Provide the [X, Y] coordinate of the cell's center where the given text is located.  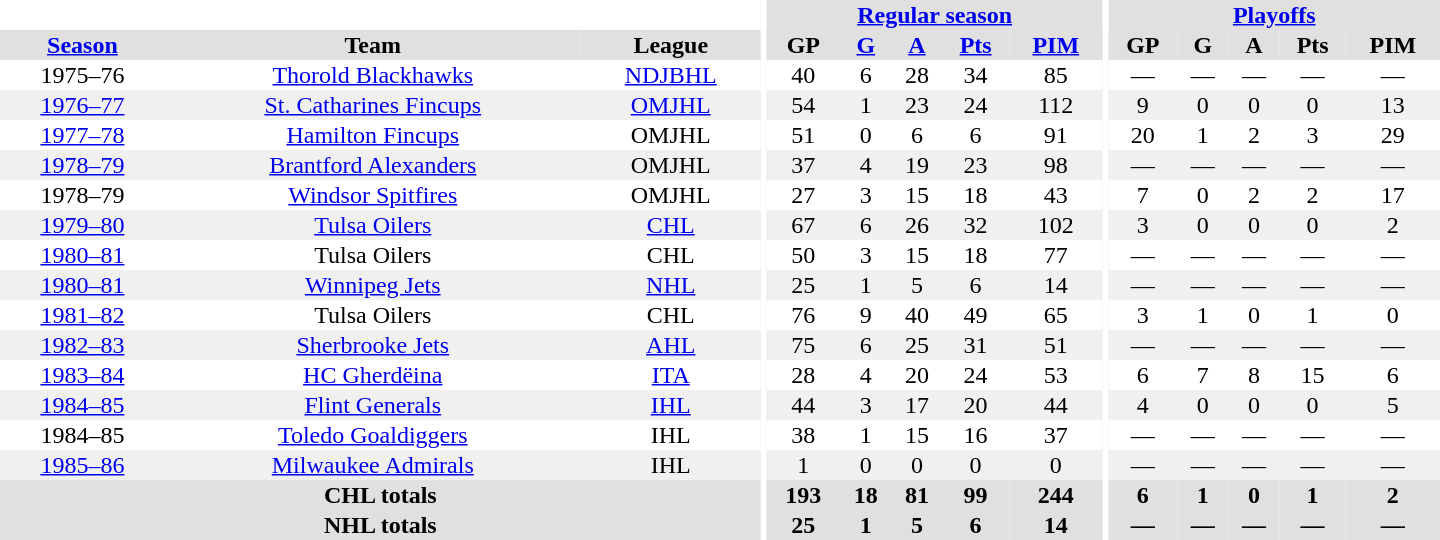
91 [1056, 135]
Playoffs [1274, 15]
NHL [671, 285]
67 [803, 225]
1981–82 [82, 315]
99 [975, 495]
St. Catharines Fincups [373, 105]
75 [803, 345]
193 [803, 495]
ITA [671, 375]
HC Gherdëina [373, 375]
53 [1056, 375]
112 [1056, 105]
244 [1056, 495]
81 [916, 495]
8 [1254, 375]
CHL totals [380, 495]
13 [1393, 105]
102 [1056, 225]
54 [803, 105]
98 [1056, 165]
AHL [671, 345]
65 [1056, 315]
43 [1056, 195]
50 [803, 255]
85 [1056, 75]
Flint Generals [373, 405]
76 [803, 315]
1985–86 [82, 465]
1982–83 [82, 345]
Milwaukee Admirals [373, 465]
NHL totals [380, 525]
34 [975, 75]
Thorold Blackhawks [373, 75]
Toledo Goaldiggers [373, 435]
Sherbrooke Jets [373, 345]
Brantford Alexanders [373, 165]
Windsor Spitfires [373, 195]
1977–78 [82, 135]
29 [1393, 135]
1983–84 [82, 375]
Season [82, 45]
1979–80 [82, 225]
26 [916, 225]
Team [373, 45]
16 [975, 435]
Regular season [934, 15]
77 [1056, 255]
32 [975, 225]
NDJBHL [671, 75]
38 [803, 435]
49 [975, 315]
31 [975, 345]
League [671, 45]
1976–77 [82, 105]
Winnipeg Jets [373, 285]
1975–76 [82, 75]
19 [916, 165]
Hamilton Fincups [373, 135]
27 [803, 195]
